Output the (x, y) coordinate of the center of the cell containing the given text.  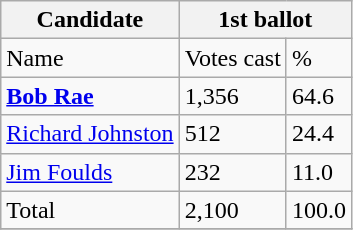
% (318, 58)
512 (232, 134)
Total (90, 210)
Candidate (90, 20)
24.4 (318, 134)
64.6 (318, 96)
1,356 (232, 96)
232 (232, 172)
Name (90, 58)
100.0 (318, 210)
Richard Johnston (90, 134)
11.0 (318, 172)
Votes cast (232, 58)
2,100 (232, 210)
Jim Foulds (90, 172)
1st ballot (265, 20)
Bob Rae (90, 96)
